Scan for the cell matching the given text and deliver its (x, y) coordinate at center. 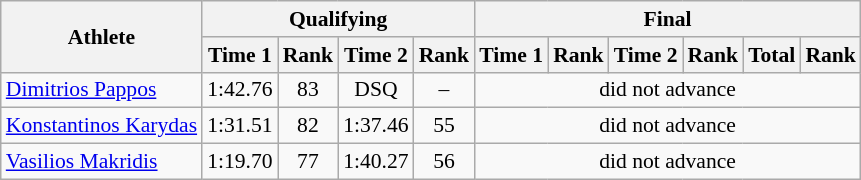
Athlete (102, 36)
Total (772, 55)
1:37.46 (376, 126)
Vasilios Makridis (102, 162)
Qualifying (338, 19)
55 (444, 126)
1:31.51 (240, 126)
– (444, 90)
DSQ (376, 90)
1:19.70 (240, 162)
Dimitrios Pappos (102, 90)
83 (308, 90)
77 (308, 162)
1:40.27 (376, 162)
Konstantinos Karydas (102, 126)
1:42.76 (240, 90)
56 (444, 162)
Final (668, 19)
82 (308, 126)
